Pinpoint the cell where the given text exists, returning its [x, y] midpoint coordinate. 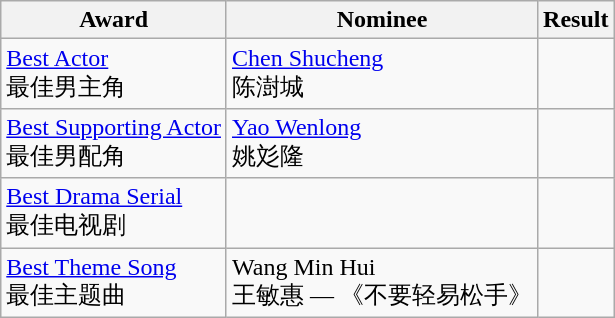
Wang Min Hui 王敏惠 — 《不要轻易松手》 [382, 283]
Best Drama Serial 最佳电视剧 [114, 213]
Result [576, 20]
Best Theme Song 最佳主题曲 [114, 283]
Award [114, 20]
Best Supporting Actor 最佳男配角 [114, 143]
Nominee [382, 20]
Yao Wenlong 姚彣隆 [382, 143]
Best Actor 最佳男主角 [114, 74]
Chen Shucheng 陈澍城 [382, 74]
